Identify which cell holds the provided text, then report its (x, y) central coordinate. 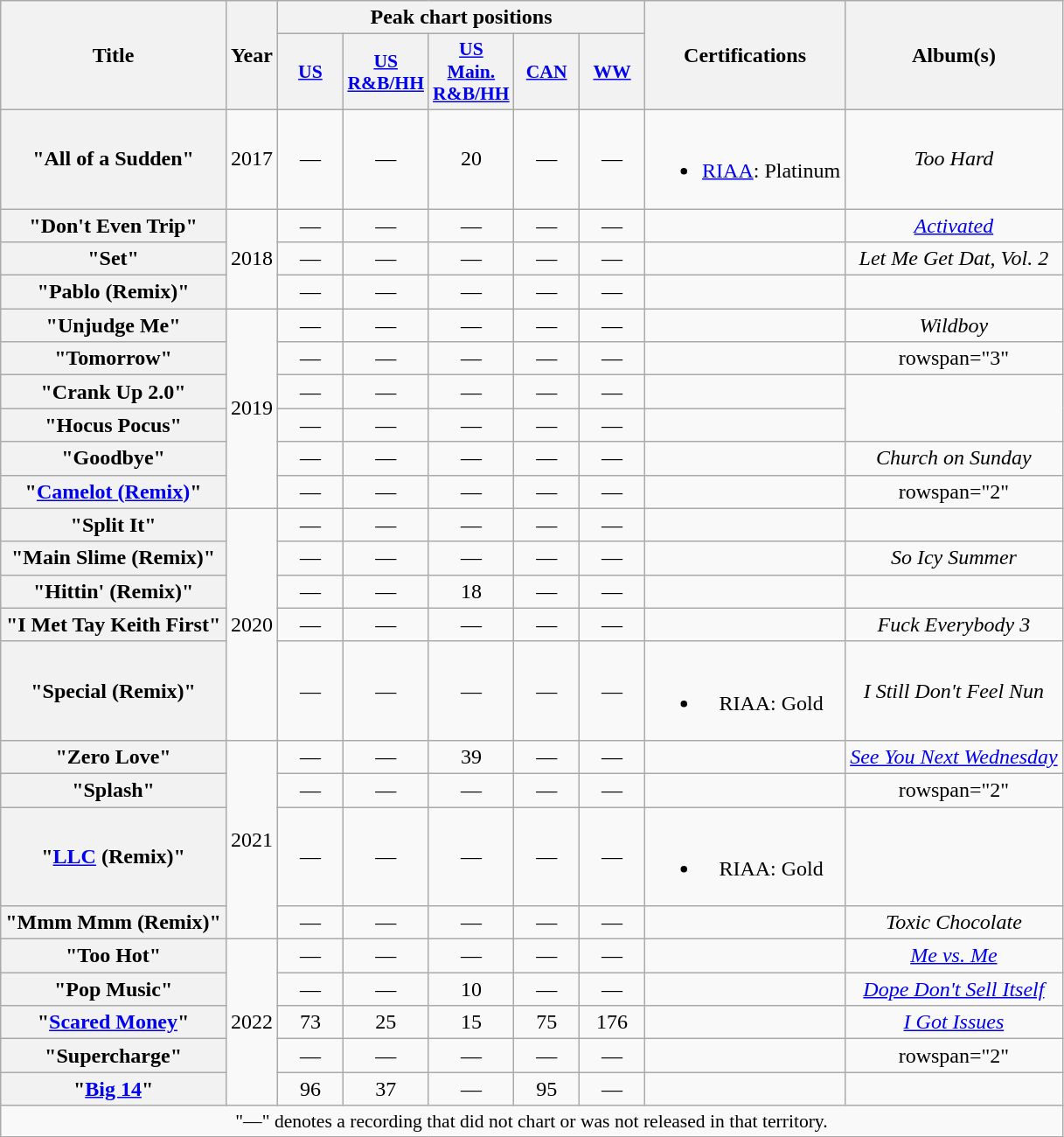
I Got Issues (955, 1022)
"Hocus Pocus" (114, 425)
10 (471, 989)
"Main Slime (Remix)" (114, 558)
"I Met Tay Keith First" (114, 624)
Activated (955, 225)
"Split It" (114, 525)
CAN (547, 72)
So Icy Summer (955, 558)
"Mmm Mmm (Remix)" (114, 923)
"Crank Up 2.0" (114, 392)
Wildboy (955, 325)
WW (612, 72)
"—" denotes a recording that did not chart or was not released in that territory. (532, 1121)
37 (386, 1089)
75 (547, 1022)
2022 (252, 1022)
20 (471, 159)
rowspan="3" (955, 359)
"LLC (Remix)" (114, 855)
Let Me Get Dat, Vol. 2 (955, 259)
95 (547, 1089)
USMain.R&B/HH (471, 72)
15 (471, 1022)
"Tomorrow" (114, 359)
176 (612, 1022)
"Camelot (Remix)" (114, 492)
"All of a Sudden" (114, 159)
"Special (Remix)" (114, 691)
Toxic Chocolate (955, 923)
Too Hard (955, 159)
"Too Hot" (114, 956)
25 (386, 1022)
2021 (252, 840)
"Supercharge" (114, 1056)
US (309, 72)
"Goodbye" (114, 458)
"Unjudge Me" (114, 325)
"Pop Music" (114, 989)
"Scared Money" (114, 1022)
Fuck Everybody 3 (955, 624)
2018 (252, 258)
96 (309, 1089)
Me vs. Me (955, 956)
"Don't Even Trip" (114, 225)
"Splash" (114, 790)
2017 (252, 159)
"Set" (114, 259)
Year (252, 56)
"Hittin' (Remix)" (114, 591)
2020 (252, 624)
I Still Don't Feel Nun (955, 691)
73 (309, 1022)
Title (114, 56)
Church on Sunday (955, 458)
"Pablo (Remix)" (114, 292)
18 (471, 591)
"Zero Love" (114, 757)
2019 (252, 408)
Dope Don't Sell Itself (955, 989)
"Big 14" (114, 1089)
Peak chart positions (461, 17)
USR&B/HH (386, 72)
See You Next Wednesday (955, 757)
39 (471, 757)
Certifications (745, 56)
Album(s) (955, 56)
RIAA: Platinum (745, 159)
